Identify which cell holds the provided text, then report its [X, Y] central coordinate. 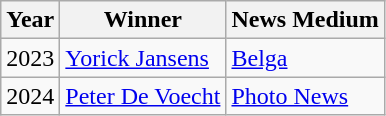
2024 [30, 96]
2023 [30, 58]
Belga [305, 58]
Yorick Jansens [143, 58]
Peter De Voecht [143, 96]
Year [30, 20]
Photo News [305, 96]
News Medium [305, 20]
Winner [143, 20]
